Scan for the cell matching the given text and deliver its [X, Y] coordinate at center. 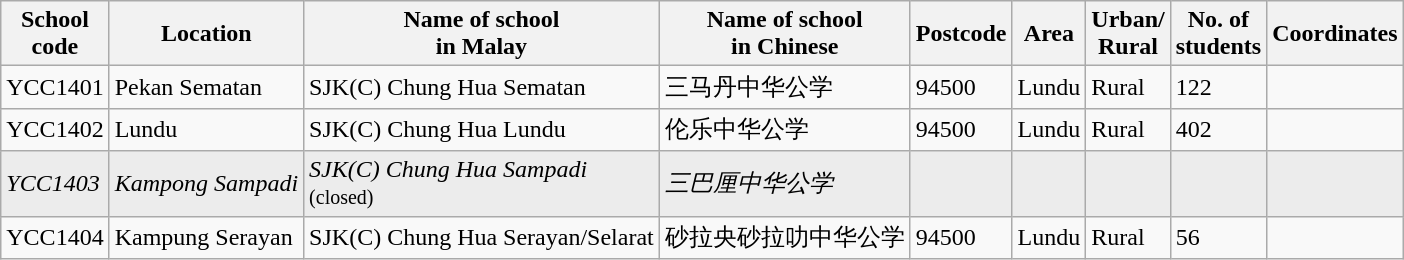
122 [1218, 88]
三马丹中华公学 [784, 88]
Kampong Sampadi [206, 184]
Coordinates [1335, 34]
伦乐中华公学 [784, 130]
YCC1404 [55, 238]
SJK(C) Chung Hua Serayan/Selarat [482, 238]
Pekan Sematan [206, 88]
YCC1403 [55, 184]
Name of schoolin Chinese [784, 34]
Kampung Serayan [206, 238]
YCC1401 [55, 88]
Location [206, 34]
402 [1218, 130]
Urban/Rural [1128, 34]
SJK(C) Chung Hua Sematan [482, 88]
SJK(C) Chung Hua Lundu [482, 130]
56 [1218, 238]
YCC1402 [55, 130]
SJK(C) Chung Hua Sampadi(closed) [482, 184]
Schoolcode [55, 34]
No. ofstudents [1218, 34]
Name of schoolin Malay [482, 34]
Postcode [961, 34]
砂拉央砂拉叻中华公学 [784, 238]
Area [1049, 34]
三巴厘中华公学 [784, 184]
